Provide the [X, Y] coordinate of the cell's center where the given text is located.  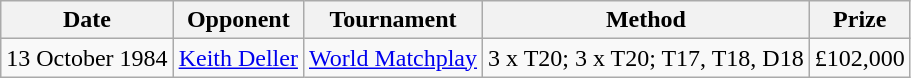
Date [87, 20]
3 x T20; 3 x T20; T17, T18, D18 [646, 58]
Tournament [392, 20]
Opponent [238, 20]
Prize [860, 20]
13 October 1984 [87, 58]
Keith Deller [238, 58]
£102,000 [860, 58]
Method [646, 20]
World Matchplay [392, 58]
